Extract the [X, Y] coordinate from the center of the cell holding the provided text.  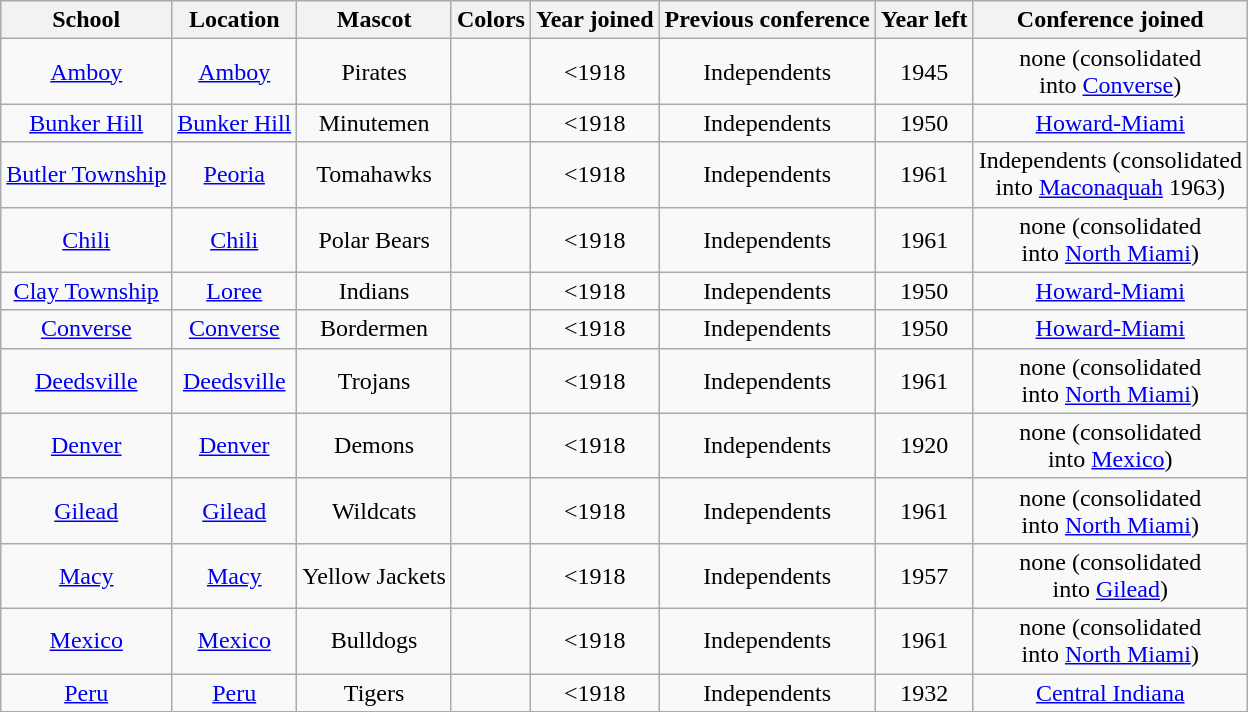
Conference joined [1110, 20]
Independents (consolidatedinto Maconaquah 1963) [1110, 174]
1945 [924, 72]
Wildcats [374, 510]
Previous conference [767, 20]
Butler Township [86, 174]
Year left [924, 20]
Peoria [234, 174]
none (consolidatedinto Converse) [1110, 72]
Pirates [374, 72]
School [86, 20]
Colors [490, 20]
1957 [924, 576]
Tigers [374, 693]
Central Indiana [1110, 693]
Indians [374, 291]
1932 [924, 693]
Tomahawks [374, 174]
Yellow Jackets [374, 576]
Polar Bears [374, 240]
Clay Township [86, 291]
Location [234, 20]
none (consolidatedinto Gilead) [1110, 576]
Demons [374, 446]
Bulldogs [374, 640]
1920 [924, 446]
none (consolidatedinto Mexico) [1110, 446]
Loree [234, 291]
Trojans [374, 380]
Year joined [594, 20]
Minutemen [374, 123]
Mascot [374, 20]
Bordermen [374, 329]
